Identify which cell holds the provided text, then report its (X, Y) central coordinate. 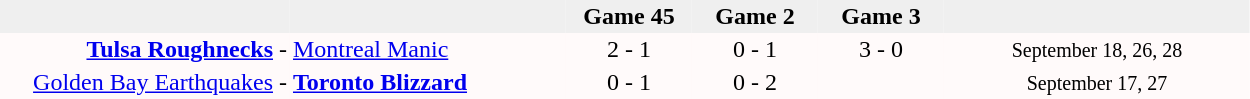
Toronto Blizzard (428, 82)
Game 2 (755, 16)
2 - 1 (629, 50)
3 - 0 (881, 50)
Tulsa Roughnecks (138, 50)
September 18, 26, 28 (1097, 50)
September 17, 27 (1097, 82)
0 - 2 (755, 82)
Game 45 (629, 16)
Golden Bay Earthquakes (138, 82)
Montreal Manic (428, 50)
Game 3 (881, 16)
